Scan for the cell matching the given text and deliver its (x, y) coordinate at center. 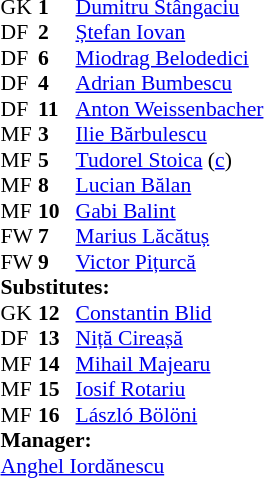
Ilie Bărbulescu (170, 135)
6 (57, 58)
Ștefan Iovan (170, 33)
16 (57, 415)
Lucian Bălan (170, 185)
Niță Cireașă (170, 339)
5 (57, 160)
Miodrag Belodedici (170, 58)
Manager: (132, 441)
15 (57, 389)
4 (57, 83)
7 (57, 237)
Adrian Bumbescu (170, 83)
Iosif Rotariu (170, 389)
László Bölöni (170, 415)
13 (57, 339)
Marius Lăcătuș (170, 237)
Mihail Majearu (170, 364)
3 (57, 135)
11 (57, 109)
Victor Pițurcă (170, 262)
Tudorel Stoica (c) (170, 160)
2 (57, 33)
Constantin Blid (170, 313)
9 (57, 262)
GK (20, 313)
8 (57, 185)
12 (57, 313)
Gabi Balint (170, 211)
Anton Weissenbacher (170, 109)
Substitutes: (132, 287)
10 (57, 211)
14 (57, 364)
